Scan for the cell matching the given text and deliver its [x, y] coordinate at center. 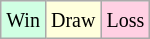
Loss [126, 20]
Win [24, 20]
Draw [72, 20]
